Search for the cell housing the specified text and yield its (x, y) center coordinate. 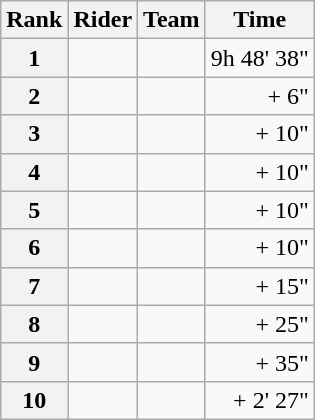
7 (34, 286)
4 (34, 172)
3 (34, 134)
9h 48' 38" (260, 58)
1 (34, 58)
2 (34, 96)
10 (34, 400)
8 (34, 324)
+ 15" (260, 286)
9 (34, 362)
Time (260, 20)
+ 35" (260, 362)
6 (34, 248)
+ 2' 27" (260, 400)
Team (172, 20)
Rider (103, 20)
+ 25" (260, 324)
Rank (34, 20)
+ 6" (260, 96)
5 (34, 210)
